Provide the [X, Y] coordinate of the cell's center where the given text is located.  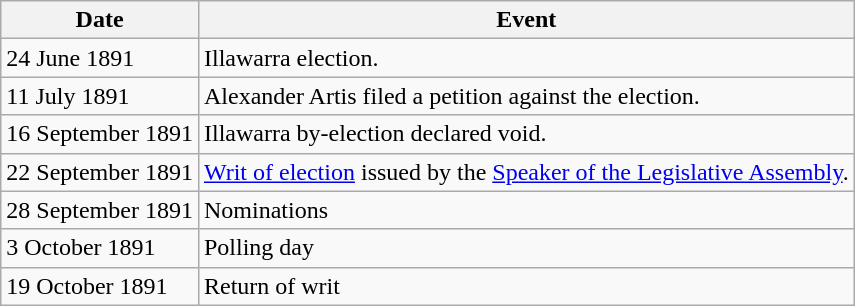
Writ of election issued by the Speaker of the Legislative Assembly. [526, 172]
Illawarra by-election declared void. [526, 134]
Nominations [526, 210]
Alexander Artis filed a petition against the election. [526, 96]
11 July 1891 [100, 96]
3 October 1891 [100, 248]
Illawarra election. [526, 58]
Date [100, 20]
Polling day [526, 248]
19 October 1891 [100, 286]
22 September 1891 [100, 172]
Event [526, 20]
Return of writ [526, 286]
24 June 1891 [100, 58]
28 September 1891 [100, 210]
16 September 1891 [100, 134]
